Locate the cell with the specified text and output its [x, y] center coordinate. 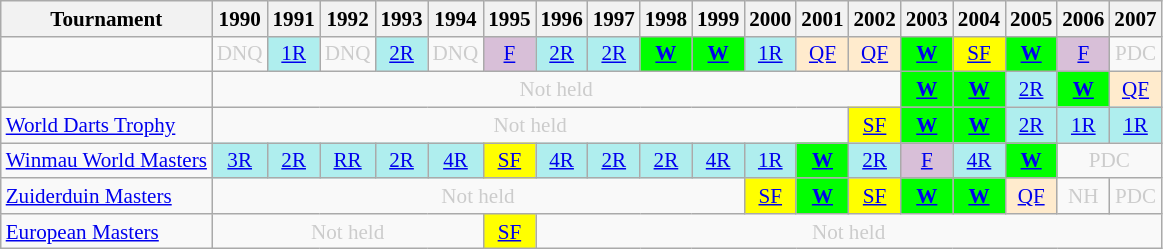
1999 [718, 18]
1998 [666, 18]
2001 [822, 18]
Tournament [106, 18]
1996 [562, 18]
1993 [401, 18]
2002 [875, 18]
Winmau World Masters [106, 160]
1994 [456, 18]
1995 [509, 18]
2003 [927, 18]
1992 [348, 18]
2004 [979, 18]
RR [348, 160]
World Darts Trophy [106, 124]
2000 [770, 18]
2005 [1031, 18]
2007 [1135, 18]
European Masters [106, 230]
NH [1083, 196]
2006 [1083, 18]
3R [240, 160]
1990 [240, 18]
1997 [614, 18]
1991 [294, 18]
Zuiderduin Masters [106, 196]
